Determine the [X, Y] coordinate at the center of the cell enclosing the given text.  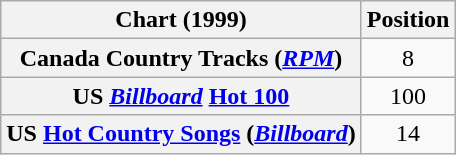
US Billboard Hot 100 [181, 96]
14 [408, 134]
Chart (1999) [181, 20]
US Hot Country Songs (Billboard) [181, 134]
100 [408, 96]
8 [408, 58]
Canada Country Tracks (RPM) [181, 58]
Position [408, 20]
